From the cell containing the given text, extract its center point as [X, Y] coordinate. 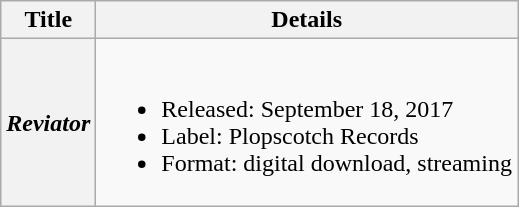
Reviator [48, 122]
Details [307, 20]
Released: September 18, 2017Label: Plopscotch RecordsFormat: digital download, streaming [307, 122]
Title [48, 20]
